Detect which cell encompasses the target text, then output its [x, y] center coordinate. 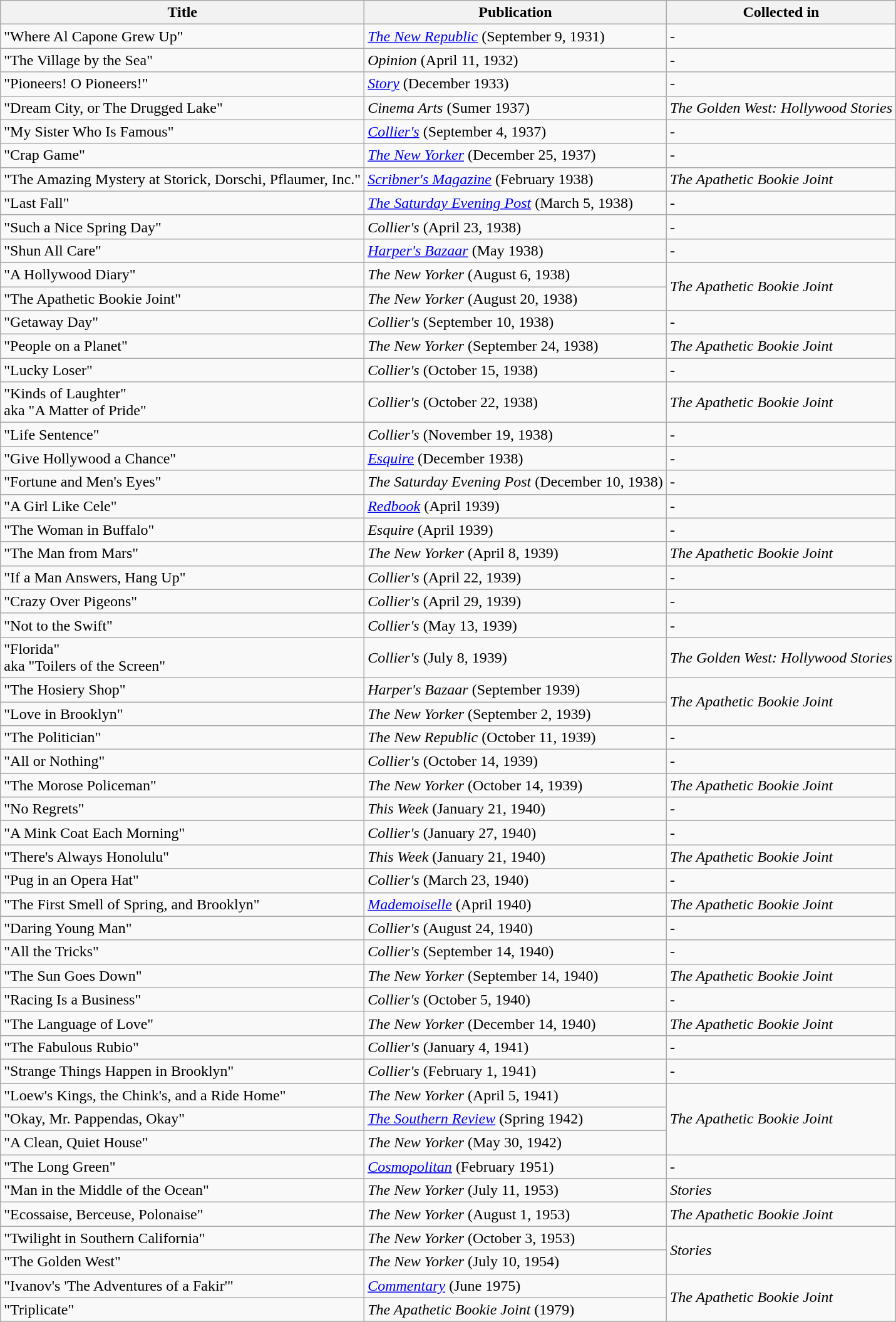
"Where Al Capone Grew Up" [183, 36]
"Dream City, or The Drugged Lake" [183, 108]
"Shun All Care" [183, 250]
"Ivanov's 'The Adventures of a Fakir'" [183, 1286]
Collier's (October 22, 1938) [516, 402]
The Saturday Evening Post (March 5, 1938) [516, 203]
Harper's Bazaar (May 1938) [516, 250]
Mademoiselle (April 1940) [516, 904]
The Southern Review (Spring 1942) [516, 1119]
"Last Fall" [183, 203]
"The Amazing Mystery at Storick, Dorschi, Pflaumer, Inc." [183, 179]
Collier's (April 22, 1939) [516, 577]
"No Regrets" [183, 809]
"Crazy Over Pigeons" [183, 601]
"Love in Brooklyn" [183, 713]
Collier's (September 10, 1938) [516, 323]
The New Yorker (December 25, 1937) [516, 155]
The New Yorker (September 2, 1939) [516, 713]
"All the Tricks" [183, 952]
Collier's (October 14, 1939) [516, 762]
"The Politician" [183, 738]
"A Hollywood Diary" [183, 274]
Esquire (April 1939) [516, 530]
Collier's (September 14, 1940) [516, 952]
"Twilight in Southern California" [183, 1238]
"If a Man Answers, Hang Up" [183, 577]
"The Sun Goes Down" [183, 976]
"The Morose Policeman" [183, 785]
Collier's (November 19, 1938) [516, 435]
The New Yorker (August 6, 1938) [516, 274]
"Kinds of Laughter"aka "A Matter of Pride" [183, 402]
Esquire (December 1938) [516, 458]
"Life Sentence" [183, 435]
"The Woman in Buffalo" [183, 530]
Commentary (June 1975) [516, 1286]
The New Yorker (August 20, 1938) [516, 299]
"My Sister Who Is Famous" [183, 132]
"Lucky Loser" [183, 370]
The Saturday Evening Post (December 10, 1938) [516, 482]
Collier's (October 5, 1940) [516, 999]
"Ecossaise, Berceuse, Polonaise" [183, 1214]
"The Man from Mars" [183, 554]
The New Yorker (August 1, 1953) [516, 1214]
"Triplicate" [183, 1309]
"A Clean, Quiet House" [183, 1143]
"The Hosiery Shop" [183, 689]
"Give Hollywood a Chance" [183, 458]
The New Republic (October 11, 1939) [516, 738]
"There's Always Honolulu" [183, 857]
Collier's (August 24, 1940) [516, 928]
Cosmopolitan (February 1951) [516, 1167]
The New Yorker (May 30, 1942) [516, 1143]
The New Yorker (September 24, 1938) [516, 346]
"The Fabulous Rubio" [183, 1047]
Collier's (July 8, 1939) [516, 658]
Collier's (March 23, 1940) [516, 880]
The New Yorker (October 14, 1939) [516, 785]
"The Long Green" [183, 1167]
Collier's (October 15, 1938) [516, 370]
The Apathetic Bookie Joint (1979) [516, 1309]
Collier's (January 4, 1941) [516, 1047]
"Strange Things Happen in Brooklyn" [183, 1071]
"People on a Planet" [183, 346]
Scribner's Magazine (February 1938) [516, 179]
Publication [516, 13]
"The Golden West" [183, 1262]
Collier's (January 27, 1940) [516, 833]
The New Republic (September 9, 1931) [516, 36]
The New Yorker (September 14, 1940) [516, 976]
"All or Nothing" [183, 762]
Collected in [781, 13]
"Such a Nice Spring Day" [183, 227]
Story (December 1933) [516, 84]
Redbook (April 1939) [516, 506]
"The Language of Love" [183, 1023]
"Fortune and Men's Eyes" [183, 482]
Collier's (February 1, 1941) [516, 1071]
"Florida"aka "Toilers of the Screen" [183, 658]
"Racing Is a Business" [183, 999]
"The Apathetic Bookie Joint" [183, 299]
The New Yorker (October 3, 1953) [516, 1238]
Collier's (April 29, 1939) [516, 601]
Collier's (September 4, 1937) [516, 132]
"Man in the Middle of the Ocean" [183, 1190]
"Loew's Kings, the Chink's, and a Ride Home" [183, 1095]
The New Yorker (July 10, 1954) [516, 1262]
"Getaway Day" [183, 323]
The New Yorker (December 14, 1940) [516, 1023]
"The First Smell of Spring, and Brooklyn" [183, 904]
"The Village by the Sea" [183, 60]
"Pug in an Opera Hat" [183, 880]
Cinema Arts (Sumer 1937) [516, 108]
Opinion (April 11, 1932) [516, 60]
"Daring Young Man" [183, 928]
"A Girl Like Cele" [183, 506]
The New Yorker (April 8, 1939) [516, 554]
"Okay, Mr. Pappendas, Okay" [183, 1119]
The New Yorker (April 5, 1941) [516, 1095]
Collier's (April 23, 1938) [516, 227]
Title [183, 13]
"A Mink Coat Each Morning" [183, 833]
The New Yorker (July 11, 1953) [516, 1190]
"Crap Game" [183, 155]
"Pioneers! O Pioneers!" [183, 84]
"Not to the Swift" [183, 625]
Harper's Bazaar (September 1939) [516, 689]
Collier's (May 13, 1939) [516, 625]
